For the text-containing cell, return its midpoint in [x, y] coordinate format. 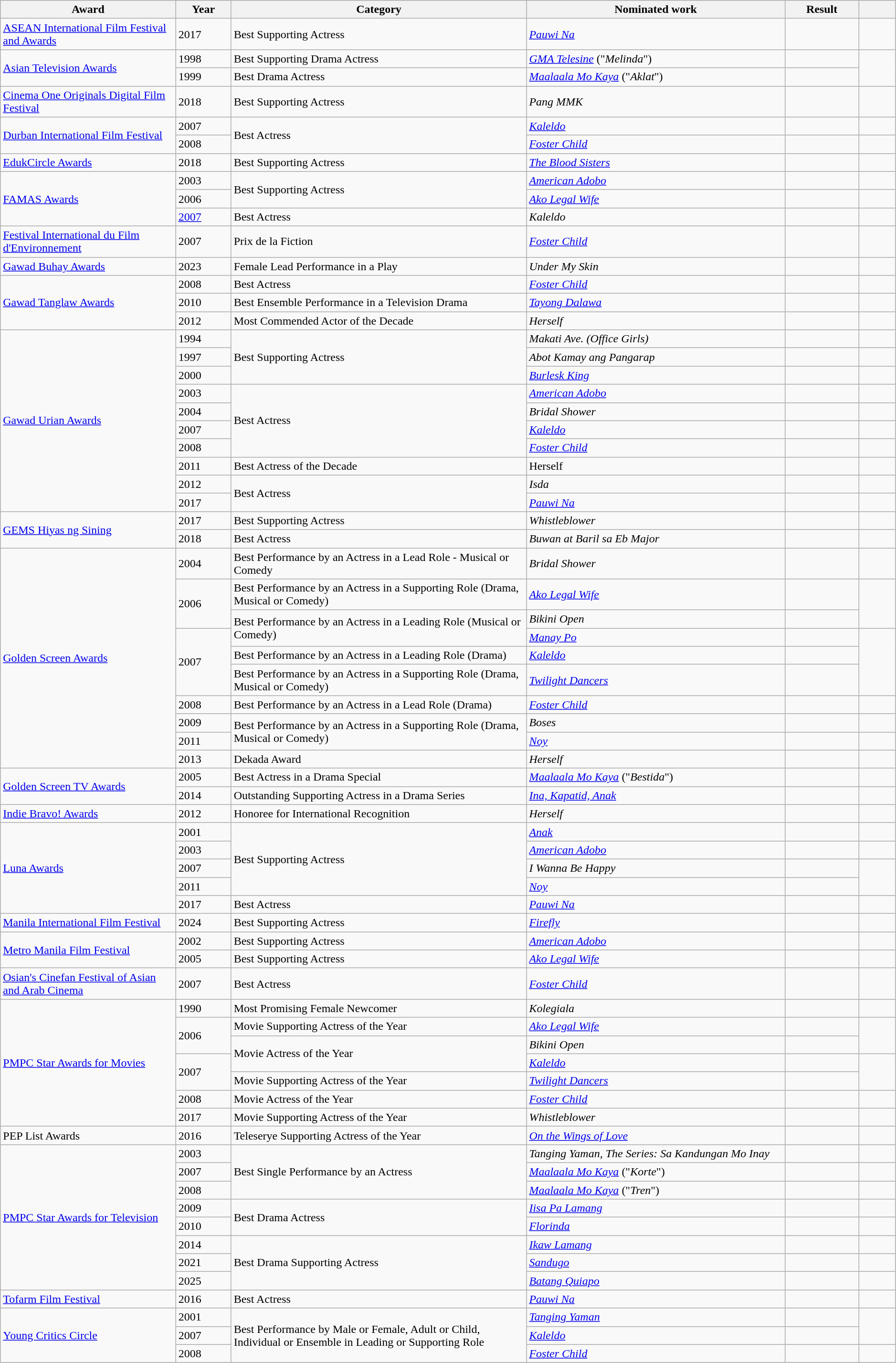
Metro Manila Film Festival [88, 950]
Dekada Award [379, 759]
Iisa Pa Lamang [656, 1208]
Under My Skin [656, 266]
Durban International Film Festival [88, 135]
Year [203, 10]
Cinema One Originals Digital Film Festival [88, 101]
Tayong Dalawa [656, 303]
Makati Ave. (Office Girls) [656, 339]
GEMS Hiyas ng Sining [88, 529]
Nominated work [656, 10]
Manila International Film Festival [88, 923]
Pang MMK [656, 101]
Gawad Urian Awards [88, 421]
Female Lead Performance in a Play [379, 266]
2023 [203, 266]
Ina, Kapatid, Anak [656, 795]
PMPC Star Awards for Television [88, 1217]
1998 [203, 59]
Best Supporting Drama Actress [379, 59]
1994 [203, 339]
Maalaala Mo Kaya ("Bestida") [656, 777]
Golden Screen Awards [88, 658]
Best Single Performance by an Actress [379, 1172]
1990 [203, 1008]
Honoree for International Recognition [379, 814]
GMA Telesine ("Melinda") [656, 59]
Florinda [656, 1226]
Best Performance by Male or Female, Adult or Child, Individual or Ensemble in Leading or Supporting Role [379, 1335]
Buwan at Baril sa Eb Major [656, 539]
Sandugo [656, 1263]
1997 [203, 357]
Ikaw Lamang [656, 1245]
Abot Kamay ang Pangarap [656, 357]
Golden Screen TV Awards [88, 786]
Tofarm Film Festival [88, 1299]
Burlesk King [656, 375]
PEP List Awards [88, 1135]
2000 [203, 375]
1999 [203, 77]
Best Drama Supporting Actress [379, 1263]
Maalaala Mo Kaya ("Aklat") [656, 77]
Category [379, 10]
Result [822, 10]
Luna Awards [88, 868]
Best Performance by an Actress in a Leading Role (Drama) [379, 655]
Best Ensemble Performance in a Television Drama [379, 303]
Best Performance by an Actress in a Lead Role (Drama) [379, 705]
Best Actress in a Drama Special [379, 777]
Festival International du Film d'Environnement [88, 242]
I Wanna Be Happy [656, 868]
Tanging Yaman [656, 1317]
Manay Po [656, 637]
Anak [656, 832]
FAMAS Awards [88, 199]
Gawad Tanglaw Awards [88, 303]
Best Performance by an Actress in a Leading Role (Musical or Comedy) [379, 628]
2024 [203, 923]
Maalaala Mo Kaya ("Tren") [656, 1190]
2025 [203, 1281]
Maalaala Mo Kaya ("Korte") [656, 1172]
Tanging Yaman, The Series: Sa Kandungan Mo Inay [656, 1153]
Batang Quiapo [656, 1281]
Gawad Buhay Awards [88, 266]
Boses [656, 723]
Firefly [656, 923]
The Blood Sisters [656, 162]
Most Commended Actor of the Decade [379, 321]
Isda [656, 484]
On the Wings of Love [656, 1135]
Indie Bravo! Awards [88, 814]
2013 [203, 759]
EdukCircle Awards [88, 162]
Asian Television Awards [88, 68]
Best Performance by an Actress in a Lead Role - Musical or Comedy [379, 563]
Most Promising Female Newcomer [379, 1008]
Teleserye Supporting Actress of the Year [379, 1135]
Award [88, 10]
2021 [203, 1263]
Young Critics Circle [88, 1335]
ASEAN International Film Festival and Awards [88, 34]
PMPC Star Awards for Movies [88, 1063]
Kolegiala [656, 1008]
Best Actress of the Decade [379, 466]
Prix de la Fiction [379, 242]
Outstanding Supporting Actress in a Drama Series [379, 795]
2002 [203, 941]
Osian's Cinefan Festival of Asian and Arab Cinema [88, 983]
